Return (X, Y) of the center of cell containing provided text 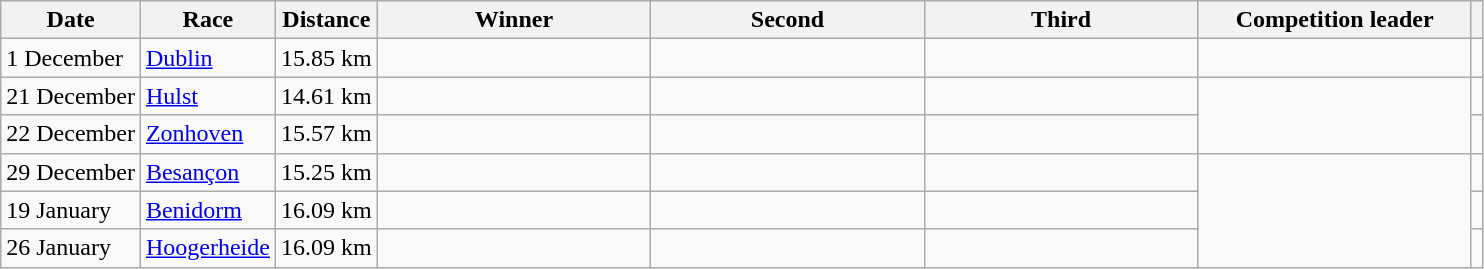
Besançon (208, 172)
Second (788, 20)
29 December (71, 172)
Dublin (208, 58)
Date (71, 20)
14.61 km (326, 96)
Hoogerheide (208, 248)
Benidorm (208, 210)
15.85 km (326, 58)
15.25 km (326, 172)
Winner (514, 20)
Race (208, 20)
Competition leader (1335, 20)
15.57 km (326, 134)
Zonhoven (208, 134)
21 December (71, 96)
Distance (326, 20)
Hulst (208, 96)
Third (1061, 20)
19 January (71, 210)
22 December (71, 134)
26 January (71, 248)
1 December (71, 58)
